From the cell containing the given text, extract its center point as [x, y] coordinate. 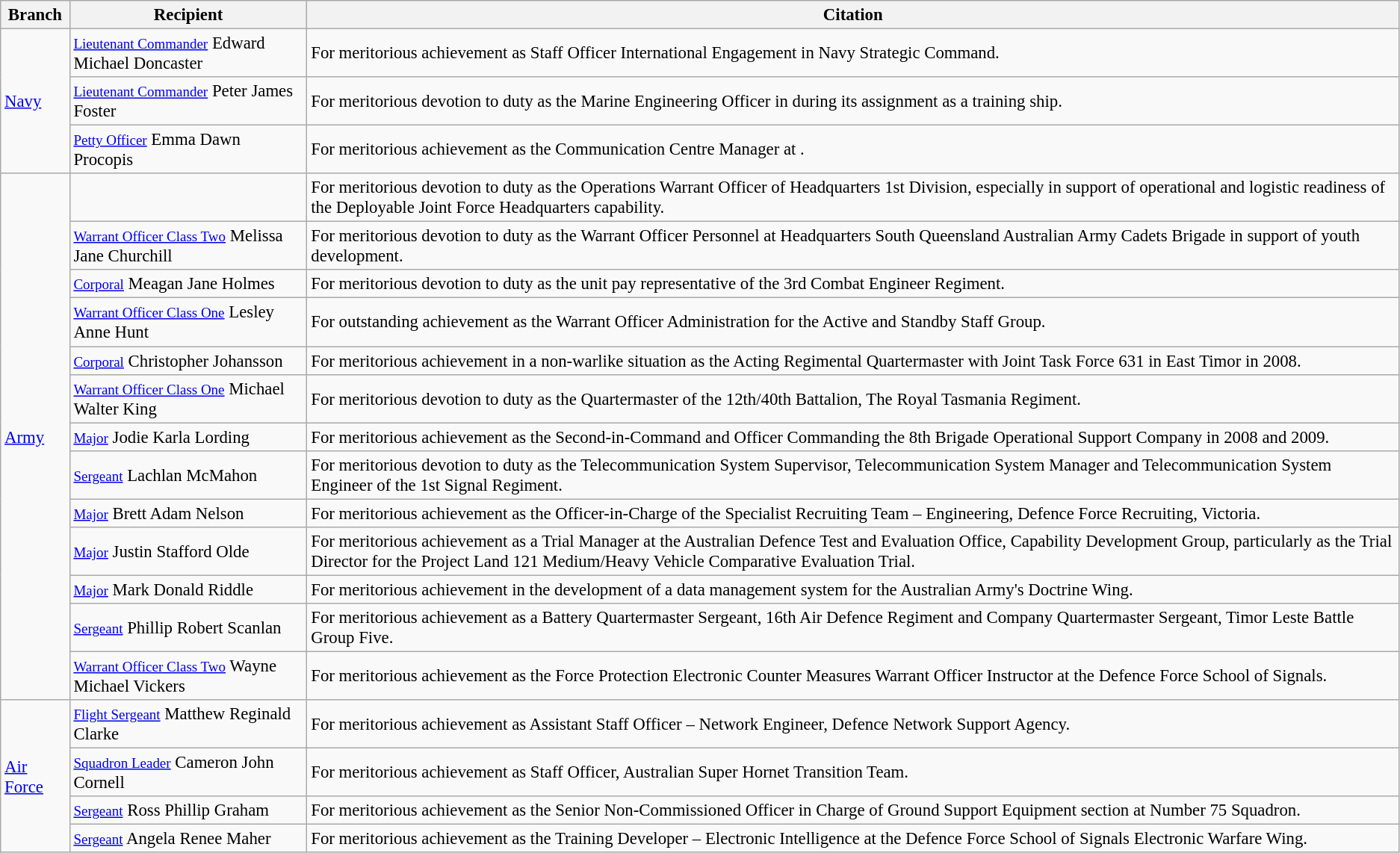
For meritorious achievement as the Senior Non-Commissioned Officer in Charge of Ground Support Equipment section at Number 75 Squadron. [853, 810]
For meritorious devotion to duty as the Quartermaster of the 12th/40th Battalion, The Royal Tasmania Regiment. [853, 399]
For meritorious achievement as the Training Developer – Electronic Intelligence at the Defence Force School of Signals Electronic Warfare Wing. [853, 839]
Recipient [188, 15]
For meritorious devotion to duty as the unit pay representative of the 3rd Combat Engineer Regiment. [853, 285]
Sergeant Ross Phillip Graham [188, 810]
Sergeant Lachlan McMahon [188, 475]
Squadron Leader Cameron John Cornell [188, 772]
Warrant Officer Class Two Melissa Jane Churchill [188, 246]
Warrant Officer Class One Michael Walter King [188, 399]
For meritorious achievement as the Officer-in-Charge of the Specialist Recruiting Team – Engineering, Defence Force Recruiting, Victoria. [853, 513]
Air Force [35, 776]
For meritorious achievement as the Force Protection Electronic Counter Measures Warrant Officer Instructor at the Defence Force School of Signals. [853, 675]
For meritorious achievement in a non-warlike situation as the Acting Regimental Quartermaster with Joint Task Force 631 in East Timor in 2008. [853, 361]
Major Justin Stafford Olde [188, 551]
Flight Sergeant Matthew Reginald Clarke [188, 725]
Corporal Meagan Jane Holmes [188, 285]
Petty Officer Emma Dawn Procopis [188, 149]
For meritorious achievement as Assistant Staff Officer – Network Engineer, Defence Network Support Agency. [853, 725]
Lieutenant Commander Edward Michael Doncaster [188, 54]
Navy [35, 102]
Major Jodie Karla Lording [188, 437]
For meritorious achievement as Staff Officer International Engagement in Navy Strategic Command. [853, 54]
Lieutenant Commander Peter James Foster [188, 102]
For meritorious achievement as the Second-in-Command and Officer Commanding the 8th Brigade Operational Support Company in 2008 and 2009. [853, 437]
Warrant Officer Class Two Wayne Michael Vickers [188, 675]
Warrant Officer Class One Lesley Anne Hunt [188, 323]
For meritorious achievement as the Communication Centre Manager at . [853, 149]
Army [35, 436]
Sergeant Phillip Robert Scanlan [188, 627]
Major Brett Adam Nelson [188, 513]
For outstanding achievement as the Warrant Officer Administration for the Active and Standby Staff Group. [853, 323]
For meritorious devotion to duty as the Marine Engineering Officer in during its assignment as a training ship. [853, 102]
Corporal Christopher Johansson [188, 361]
Sergeant Angela Renee Maher [188, 839]
Branch [35, 15]
Citation [853, 15]
For meritorious achievement as Staff Officer, Australian Super Hornet Transition Team. [853, 772]
For meritorious achievement in the development of a data management system for the Australian Army's Doctrine Wing. [853, 589]
Major Mark Donald Riddle [188, 589]
